Search for the cell housing the specified text and yield its [X, Y] center coordinate. 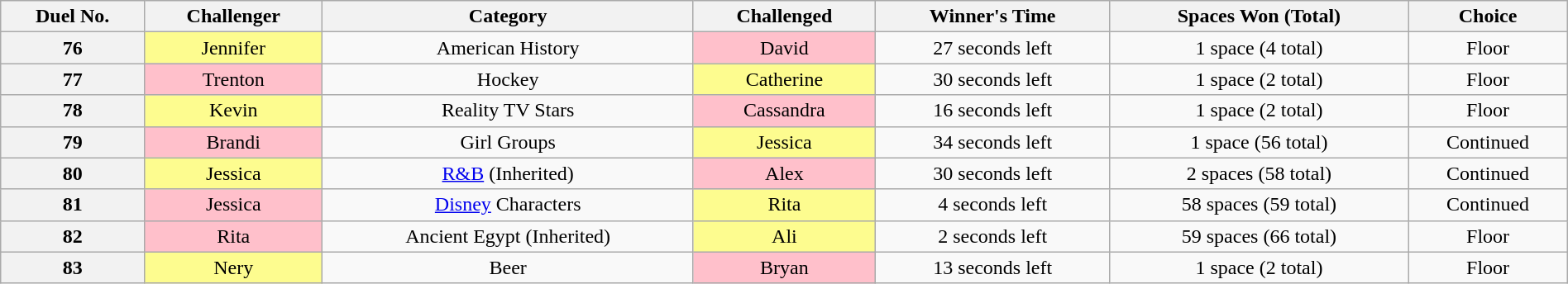
79 [73, 142]
34 seconds left [992, 142]
78 [73, 111]
59 spaces (66 total) [1259, 236]
Nery [233, 267]
Ali [784, 236]
Brandi [233, 142]
77 [73, 79]
2 spaces (58 total) [1259, 173]
81 [73, 205]
Spaces Won (Total) [1259, 17]
80 [73, 173]
4 seconds left [992, 205]
Jennifer [233, 48]
R&B (Inherited) [508, 173]
Choice [1488, 17]
Cassandra [784, 111]
76 [73, 48]
16 seconds left [992, 111]
Girl Groups [508, 142]
2 seconds left [992, 236]
Reality TV Stars [508, 111]
Winner's Time [992, 17]
13 seconds left [992, 267]
Beer [508, 267]
Challenged [784, 17]
1 space (4 total) [1259, 48]
David [784, 48]
Disney Characters [508, 205]
Ancient Egypt (Inherited) [508, 236]
Catherine [784, 79]
Kevin [233, 111]
Trenton [233, 79]
American History [508, 48]
82 [73, 236]
Alex [784, 173]
27 seconds left [992, 48]
Challenger [233, 17]
83 [73, 267]
Duel No. [73, 17]
Hockey [508, 79]
Category [508, 17]
58 spaces (59 total) [1259, 205]
1 space (56 total) [1259, 142]
Bryan [784, 267]
